Locate the cell with the specified text and output its [X, Y] center coordinate. 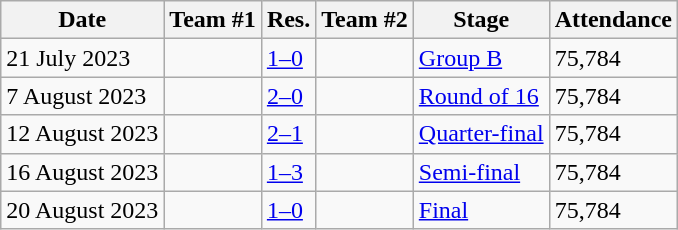
Final [481, 210]
Res. [288, 20]
Round of 16 [481, 96]
2–0 [288, 96]
Date [82, 20]
Team #1 [213, 20]
21 July 2023 [82, 58]
12 August 2023 [82, 134]
Attendance [613, 20]
Stage [481, 20]
Group B [481, 58]
1–3 [288, 172]
Semi-final [481, 172]
Team #2 [365, 20]
Quarter-final [481, 134]
2–1 [288, 134]
16 August 2023 [82, 172]
20 August 2023 [82, 210]
7 August 2023 [82, 96]
